Detect which cell encompasses the target text, then output its [X, Y] center coordinate. 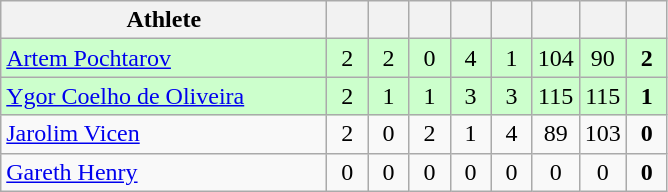
Ygor Coelho de Oliveira [164, 96]
103 [602, 134]
90 [602, 58]
Gareth Henry [164, 172]
Jarolim Vicen [164, 134]
104 [556, 58]
Athlete [164, 20]
Artem Pochtarov [164, 58]
89 [556, 134]
